Find where the given text appears and provide that cell's center as [x, y] coordinate. 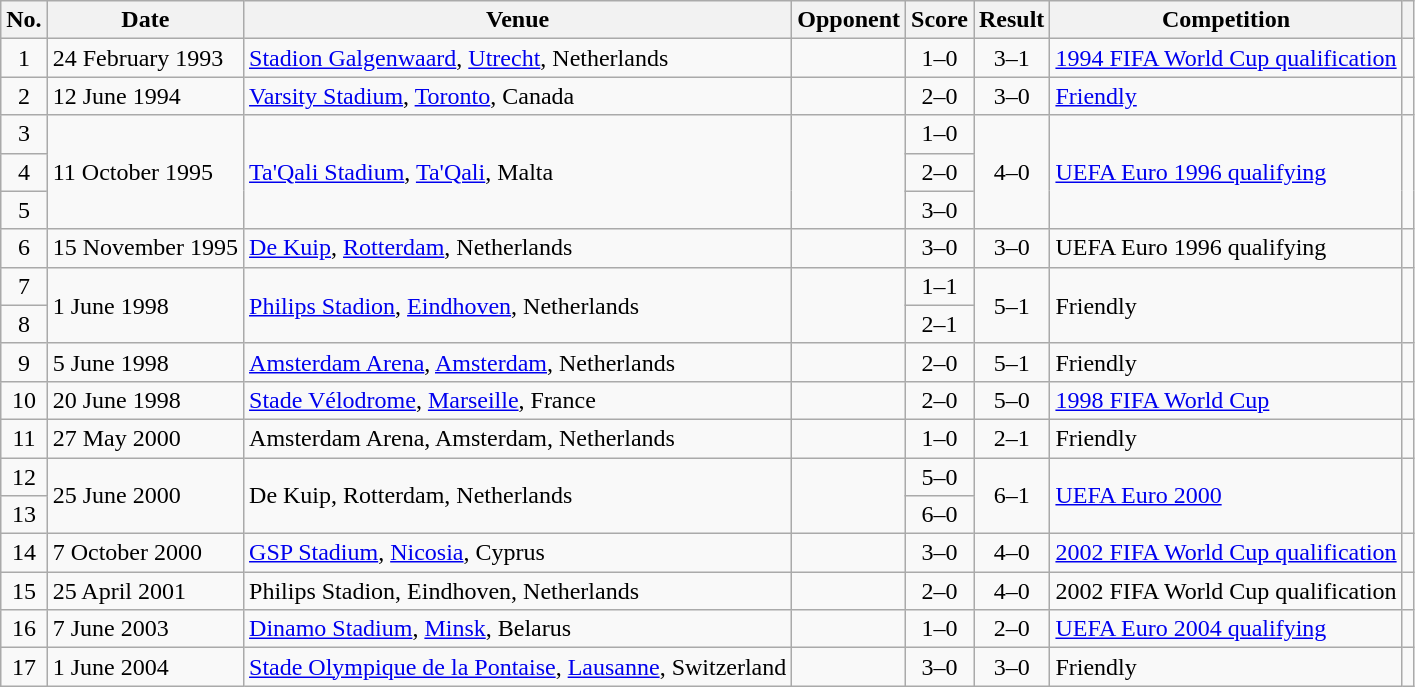
12 June 1994 [145, 96]
1 June 2004 [145, 667]
5 [24, 210]
Competition [1226, 20]
15 November 1995 [145, 248]
1998 FIFA World Cup [1226, 400]
Ta'Qali Stadium, Ta'Qali, Malta [518, 172]
15 [24, 591]
Dinamo Stadium, Minsk, Belarus [518, 629]
14 [24, 553]
17 [24, 667]
Result [1012, 20]
3 [24, 134]
GSP Stadium, Nicosia, Cyprus [518, 553]
24 February 1993 [145, 58]
Varsity Stadium, Toronto, Canada [518, 96]
16 [24, 629]
Stade Vélodrome, Marseille, France [518, 400]
6 [24, 248]
2 [24, 96]
7 June 2003 [145, 629]
UEFA Euro 2000 [1226, 496]
11 [24, 438]
25 April 2001 [145, 591]
No. [24, 20]
3–1 [1012, 58]
12 [24, 477]
5 June 1998 [145, 362]
1 [24, 58]
27 May 2000 [145, 438]
1 June 1998 [145, 305]
13 [24, 515]
Venue [518, 20]
Opponent [849, 20]
20 June 1998 [145, 400]
Score [940, 20]
11 October 1995 [145, 172]
6–0 [940, 515]
25 June 2000 [145, 496]
4 [24, 172]
8 [24, 324]
Stade Olympique de la Pontaise, Lausanne, Switzerland [518, 667]
Stadion Galgenwaard, Utrecht, Netherlands [518, 58]
10 [24, 400]
UEFA Euro 2004 qualifying [1226, 629]
1–1 [940, 286]
1994 FIFA World Cup qualification [1226, 58]
7 [24, 286]
9 [24, 362]
7 October 2000 [145, 553]
Date [145, 20]
6–1 [1012, 496]
